Pinpoint the cell where the given text exists, returning its (X, Y) midpoint coordinate. 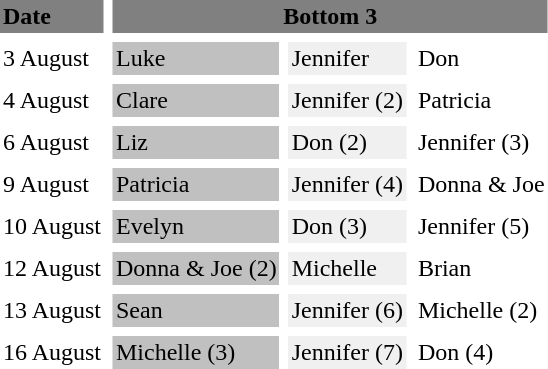
Jennifer (5) (482, 226)
Clare (196, 100)
Luke (196, 58)
10 August (52, 226)
4 August (52, 100)
12 August (52, 268)
Evelyn (196, 226)
6 August (52, 142)
3 August (52, 58)
Don (482, 58)
Brian (482, 268)
Jennifer (6) (348, 310)
Donna & Joe (482, 184)
Liz (196, 142)
Don (2) (348, 142)
Don (4) (482, 352)
Bottom 3 (330, 16)
9 August (52, 184)
Michelle (348, 268)
Michelle (2) (482, 310)
Jennifer (2) (348, 100)
Donna & Joe (2) (196, 268)
Jennifer (7) (348, 352)
Jennifer (348, 58)
Date (52, 16)
13 August (52, 310)
Jennifer (3) (482, 142)
Don (3) (348, 226)
16 August (52, 352)
Michelle (3) (196, 352)
Jennifer (4) (348, 184)
Sean (196, 310)
